Determine the [X, Y] coordinate at the center of the cell enclosing the given text.  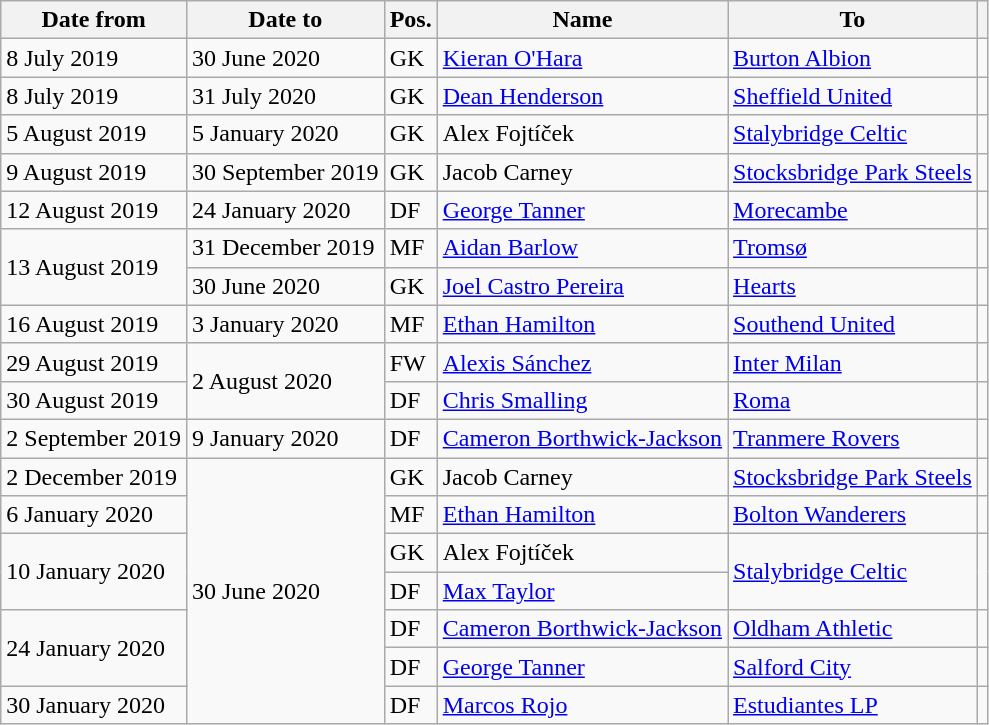
Date from [94, 20]
Sheffield United [853, 96]
Inter Milan [853, 362]
2 September 2019 [94, 438]
3 January 2020 [285, 324]
Southend United [853, 324]
Bolton Wanderers [853, 515]
30 August 2019 [94, 400]
Pos. [410, 20]
Hearts [853, 286]
Tromsø [853, 248]
31 July 2020 [285, 96]
To [853, 20]
30 September 2019 [285, 172]
30 January 2020 [94, 705]
Name [582, 20]
Dean Henderson [582, 96]
Roma [853, 400]
5 August 2019 [94, 134]
31 December 2019 [285, 248]
9 January 2020 [285, 438]
Kieran O'Hara [582, 58]
Oldham Athletic [853, 629]
12 August 2019 [94, 210]
Morecambe [853, 210]
Aidan Barlow [582, 248]
29 August 2019 [94, 362]
Estudiantes LP [853, 705]
13 August 2019 [94, 267]
Date to [285, 20]
2 August 2020 [285, 381]
Marcos Rojo [582, 705]
16 August 2019 [94, 324]
2 December 2019 [94, 477]
Burton Albion [853, 58]
Salford City [853, 667]
Alexis Sánchez [582, 362]
5 January 2020 [285, 134]
FW [410, 362]
Joel Castro Pereira [582, 286]
Max Taylor [582, 591]
6 January 2020 [94, 515]
10 January 2020 [94, 572]
Chris Smalling [582, 400]
Tranmere Rovers [853, 438]
9 August 2019 [94, 172]
